Output the (X, Y) coordinate of the center of the cell containing the given text.  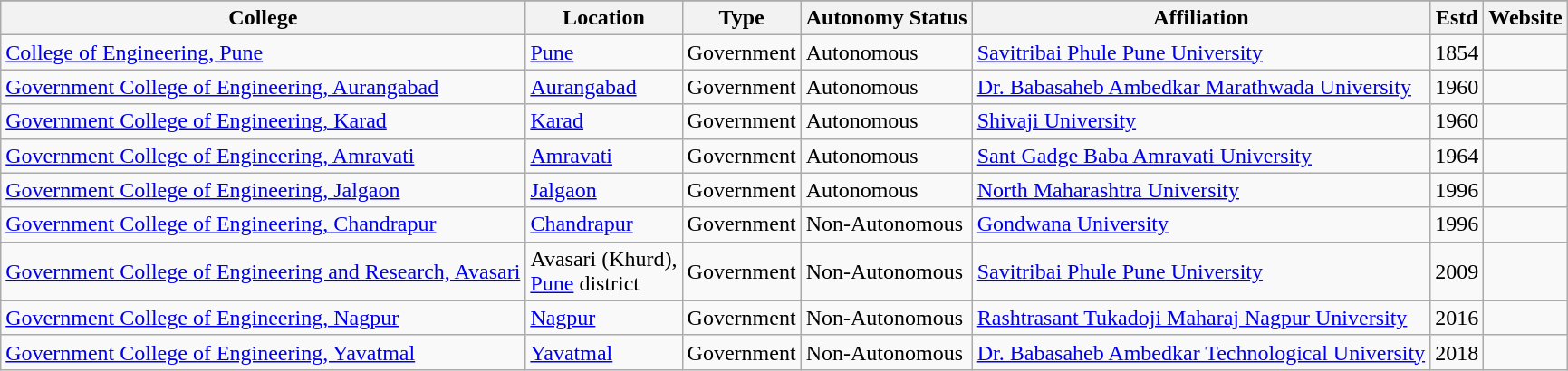
Nagpur (603, 318)
Type (741, 18)
Government College of Engineering, Nagpur (263, 318)
Government College of Engineering, Yavatmal (263, 352)
2018 (1457, 352)
Location (603, 18)
Sant Gadge Baba Amravati University (1201, 156)
Amravati (603, 156)
College of Engineering, Pune (263, 52)
1854 (1457, 52)
Autonomy Status (886, 18)
Karad (603, 121)
Government College of Engineering, Jalgaon (263, 190)
Affiliation (1201, 18)
Dr. Babasaheb Ambedkar Technological University (1201, 352)
Government College of Engineering, Amravati (263, 156)
Yavatmal (603, 352)
Chandrapur (603, 224)
Shivaji University (1201, 121)
North Maharashtra University (1201, 190)
Government College of Engineering and Research, Avasari (263, 271)
2016 (1457, 318)
Aurangabad (603, 87)
1964 (1457, 156)
Website (1525, 18)
Dr. Babasaheb Ambedkar Marathwada University (1201, 87)
Rashtrasant Tukadoji Maharaj Nagpur University (1201, 318)
2009 (1457, 271)
Jalgaon (603, 190)
Estd (1457, 18)
Avasari (Khurd),Pune district (603, 271)
Gondwana University (1201, 224)
Government College of Engineering, Karad (263, 121)
Pune (603, 52)
Government College of Engineering, Aurangabad (263, 87)
Government College of Engineering, Chandrapur (263, 224)
College (263, 18)
